Extract the (X, Y) coordinate from the center of the cell holding the provided text.  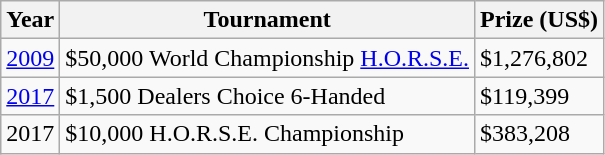
$383,208 (540, 134)
$10,000 H.O.R.S.E. Championship (268, 134)
$119,399 (540, 96)
Year (30, 20)
$1,500 Dealers Choice 6-Handed (268, 96)
$1,276,802 (540, 58)
2009 (30, 58)
Prize (US$) (540, 20)
Tournament (268, 20)
$50,000 World Championship H.O.R.S.E. (268, 58)
